Scan for the cell matching the given text and deliver its (X, Y) coordinate at center. 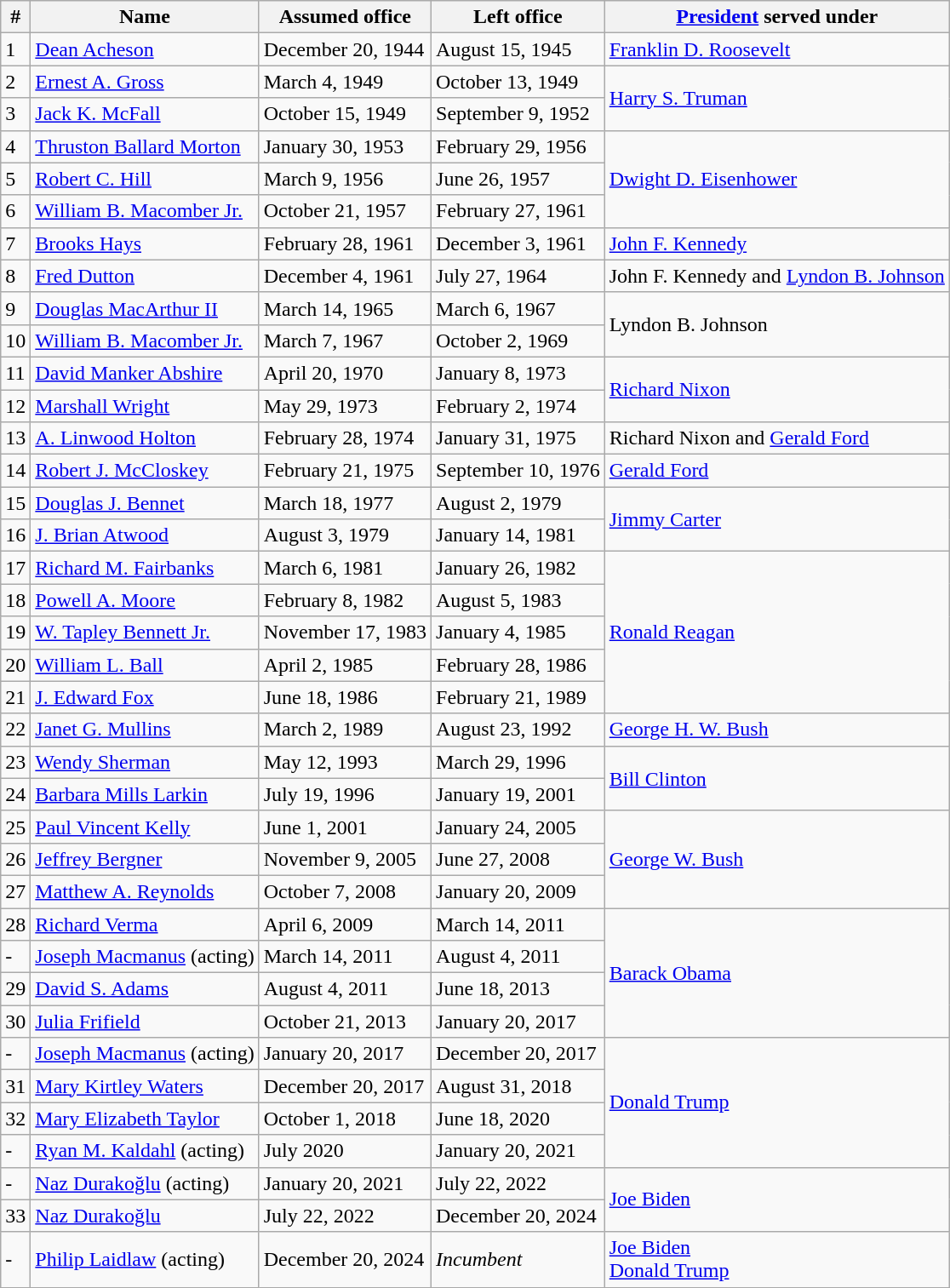
31 (15, 1086)
5 (15, 179)
Left office (518, 17)
J. Brian Atwood (145, 535)
October 1, 2018 (345, 1119)
29 (15, 989)
Fred Dutton (145, 276)
33 (15, 1216)
Julia Frifield (145, 1022)
December 20, 1944 (345, 49)
Ryan M. Kaldahl (acting) (145, 1151)
Ernest A. Gross (145, 82)
Robert J. McCloskey (145, 471)
14 (15, 471)
2 (15, 82)
Assumed office (345, 17)
January 19, 2001 (518, 794)
August 15, 1945 (518, 49)
Mary Kirtley Waters (145, 1086)
Harry S. Truman (776, 98)
Jimmy Carter (776, 519)
September 9, 1952 (518, 114)
19 (15, 633)
Incumbent (518, 1260)
August 23, 1992 (518, 730)
27 (15, 891)
13 (15, 438)
March 9, 1956 (345, 179)
Paul Vincent Kelly (145, 827)
Robert C. Hill (145, 179)
6 (15, 211)
March 29, 1996 (518, 762)
June 26, 1957 (518, 179)
23 (15, 762)
# (15, 17)
October 2, 1969 (518, 341)
Joe Biden (776, 1199)
December 3, 1961 (518, 243)
August 2, 1979 (518, 503)
Philip Laidlaw (acting) (145, 1260)
February 21, 1975 (345, 471)
June 18, 2020 (518, 1119)
Wendy Sherman (145, 762)
A. Linwood Holton (145, 438)
Dwight D. Eisenhower (776, 179)
Dean Acheson (145, 49)
March 2, 1989 (345, 730)
William L. Ball (145, 665)
September 10, 1976 (518, 471)
July 19, 1996 (345, 794)
28 (15, 924)
J. Edward Fox (145, 697)
Barbara Mills Larkin (145, 794)
7 (15, 243)
Naz Durakoğlu (acting) (145, 1183)
March 4, 1949 (345, 82)
3 (15, 114)
January 26, 1982 (518, 568)
17 (15, 568)
25 (15, 827)
October 21, 2013 (345, 1022)
January 14, 1981 (518, 535)
January 20, 2009 (518, 891)
October 13, 1949 (518, 82)
Donald Trump (776, 1102)
Richard Verma (145, 924)
George W. Bush (776, 859)
John F. Kennedy and Lyndon B. Johnson (776, 276)
November 9, 2005 (345, 859)
April 6, 2009 (345, 924)
Brooks Hays (145, 243)
8 (15, 276)
Jack K. McFall (145, 114)
9 (15, 308)
October 15, 1949 (345, 114)
November 17, 1983 (345, 633)
February 2, 1974 (518, 406)
February 28, 1986 (518, 665)
12 (15, 406)
4 (15, 146)
December 4, 1961 (345, 276)
Joe BidenDonald Trump (776, 1260)
John F. Kennedy (776, 243)
Ronald Reagan (776, 633)
March 14, 1965 (345, 308)
David S. Adams (145, 989)
August 5, 1983 (518, 600)
March 7, 1967 (345, 341)
May 12, 1993 (345, 762)
Marshall Wright (145, 406)
11 (15, 373)
George H. W. Bush (776, 730)
W. Tapley Bennett Jr. (145, 633)
February 28, 1961 (345, 243)
Janet G. Mullins (145, 730)
August 3, 1979 (345, 535)
March 18, 1977 (345, 503)
Richard M. Fairbanks (145, 568)
January 31, 1975 (518, 438)
July 2020 (345, 1151)
February 21, 1989 (518, 697)
30 (15, 1022)
February 8, 1982 (345, 600)
Powell A. Moore (145, 600)
20 (15, 665)
Name (145, 17)
1 (15, 49)
Richard Nixon (776, 389)
Jeffrey Bergner (145, 859)
16 (15, 535)
January 8, 1973 (518, 373)
March 6, 1967 (518, 308)
October 7, 2008 (345, 891)
Franklin D. Roosevelt (776, 49)
February 28, 1974 (345, 438)
May 29, 1973 (345, 406)
April 20, 1970 (345, 373)
18 (15, 600)
26 (15, 859)
March 6, 1981 (345, 568)
Bill Clinton (776, 778)
10 (15, 341)
June 27, 2008 (518, 859)
June 18, 2013 (518, 989)
Douglas J. Bennet (145, 503)
Barack Obama (776, 972)
Matthew A. Reynolds (145, 891)
32 (15, 1119)
January 4, 1985 (518, 633)
15 (15, 503)
July 27, 1964 (518, 276)
Lyndon B. Johnson (776, 324)
January 24, 2005 (518, 827)
Gerald Ford (776, 471)
24 (15, 794)
21 (15, 697)
February 29, 1956 (518, 146)
June 1, 2001 (345, 827)
Mary Elizabeth Taylor (145, 1119)
February 27, 1961 (518, 211)
22 (15, 730)
Thruston Ballard Morton (145, 146)
August 31, 2018 (518, 1086)
David Manker Abshire (145, 373)
President served under (776, 17)
April 2, 1985 (345, 665)
January 30, 1953 (345, 146)
October 21, 1957 (345, 211)
Naz Durakoğlu (145, 1216)
Richard Nixon and Gerald Ford (776, 438)
Douglas MacArthur II (145, 308)
June 18, 1986 (345, 697)
